Search for the cell housing the specified text and yield its [X, Y] center coordinate. 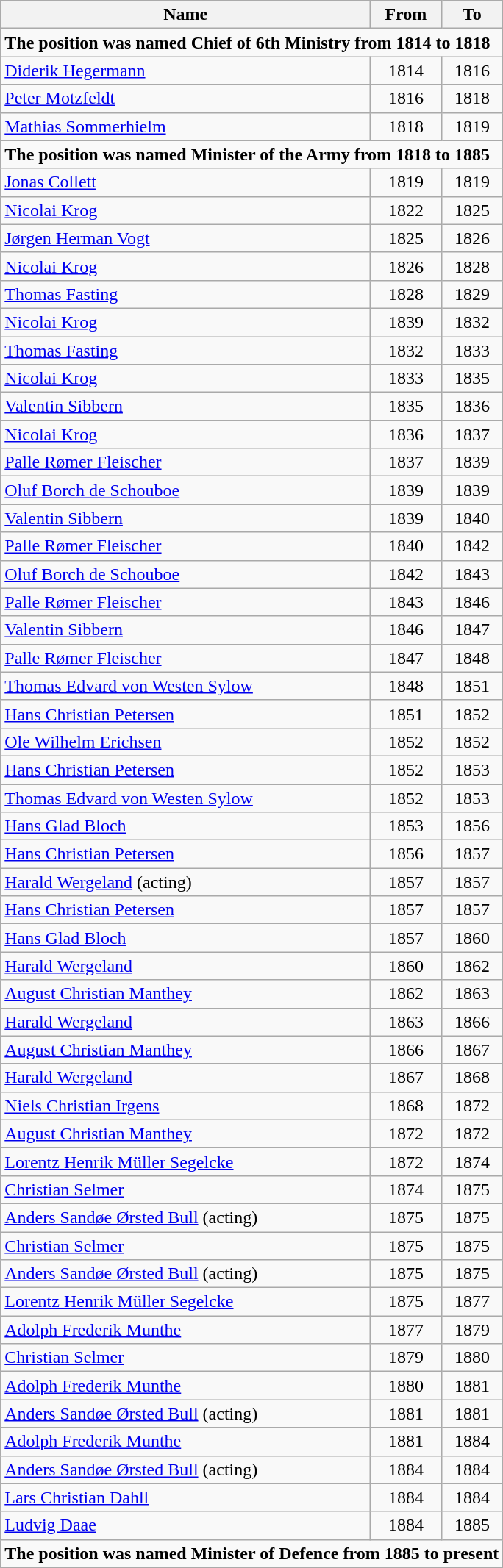
From [406, 15]
Harald Wergeland (acting) [185, 882]
1885 [472, 1525]
To [472, 15]
Ludvig Daae [185, 1525]
Lars Christian Dahll [185, 1497]
Jørgen Herman Vogt [185, 238]
Name [185, 15]
Niels Christian Irgens [185, 1106]
Diderik Hegermann [185, 71]
1822 [406, 210]
1814 [406, 71]
Ole Wilhelm Erichsen [185, 742]
The position was named Chief of 6th Ministry from 1814 to 1818 [251, 43]
The position was named Minister of the Army from 1818 to 1885 [251, 154]
Peter Motzfeldt [185, 99]
Mathias Sommerhielm [185, 126]
1829 [472, 294]
Jonas Collett [185, 182]
The position was named Minister of Defence from 1885 to present [251, 1553]
